Return the (x, y) coordinate for the center point of the cell that contains the specified text.  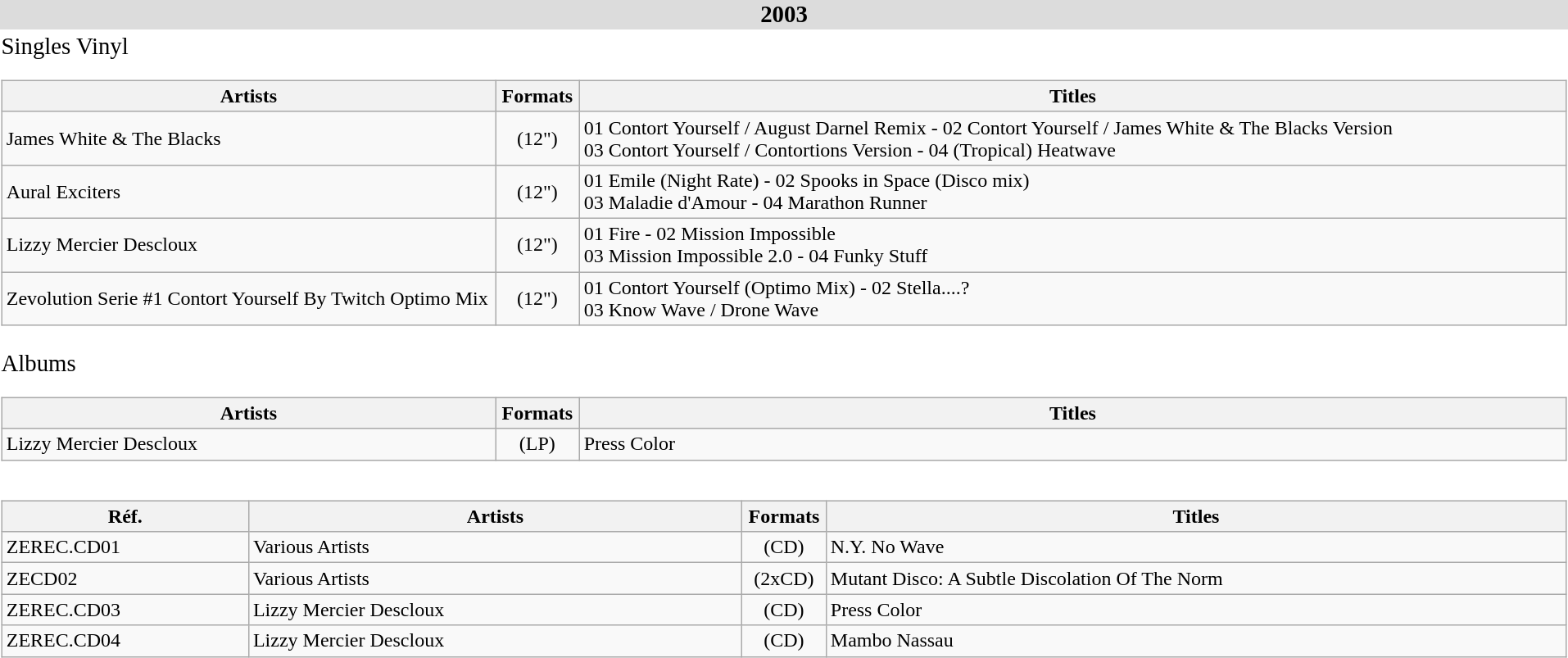
Mutant Disco: A Subtle Discolation Of The Norm (1196, 579)
Zevolution Serie #1 Contort Yourself By Twitch Optimo Mix (248, 298)
ZEREC.CD03 (125, 610)
2003 (784, 15)
01 Contort Yourself (Optimo Mix) - 02 Stella....?03 Know Wave / Drone Wave (1073, 298)
(2xCD) (785, 579)
01 Fire - 02 Mission Impossible03 Mission Impossible 2.0 - 04 Funky Stuff (1073, 244)
(LP) (537, 444)
N.Y. No Wave (1196, 547)
ZEREC.CD04 (125, 641)
01 Emile (Night Rate) - 02 Spooks in Space (Disco mix)03 Maladie d'Amour - 04 Marathon Runner (1073, 192)
James White & The Blacks (248, 138)
ZECD02 (125, 579)
Aural Exciters (248, 192)
ZEREC.CD01 (125, 547)
Mambo Nassau (1196, 641)
Réf. (125, 516)
